From the cell containing the given text, extract its center point as (X, Y) coordinate. 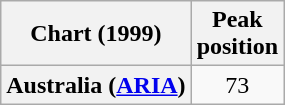
Australia (ARIA) (96, 85)
73 (237, 85)
Peakposition (237, 34)
Chart (1999) (96, 34)
